For the text-containing cell, return its midpoint in [x, y] coordinate format. 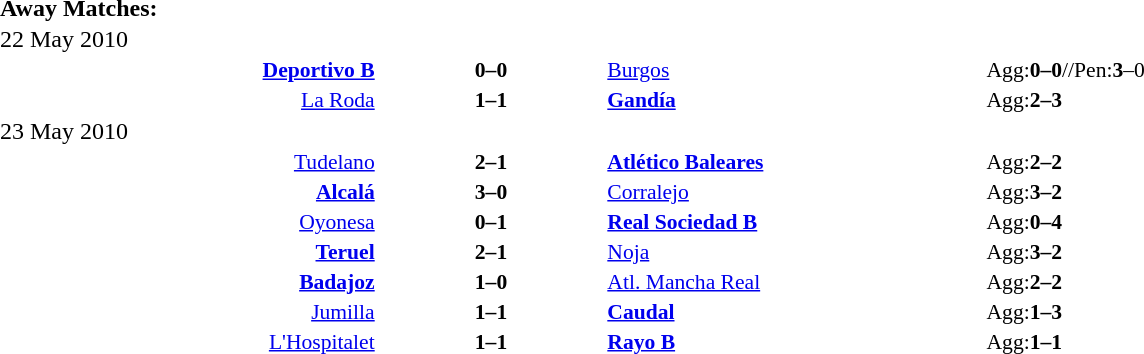
Caudal [795, 312]
Atl. Mancha Real [795, 282]
Burgos [795, 70]
Noja [795, 252]
Gandía [795, 100]
Atlético Baleares [795, 162]
Real Sociedad B [795, 222]
1–0 [492, 282]
0–0 [492, 70]
Corralejo [795, 192]
3–0 [492, 192]
0–1 [492, 222]
